Search for the cell housing the specified text and yield its [X, Y] center coordinate. 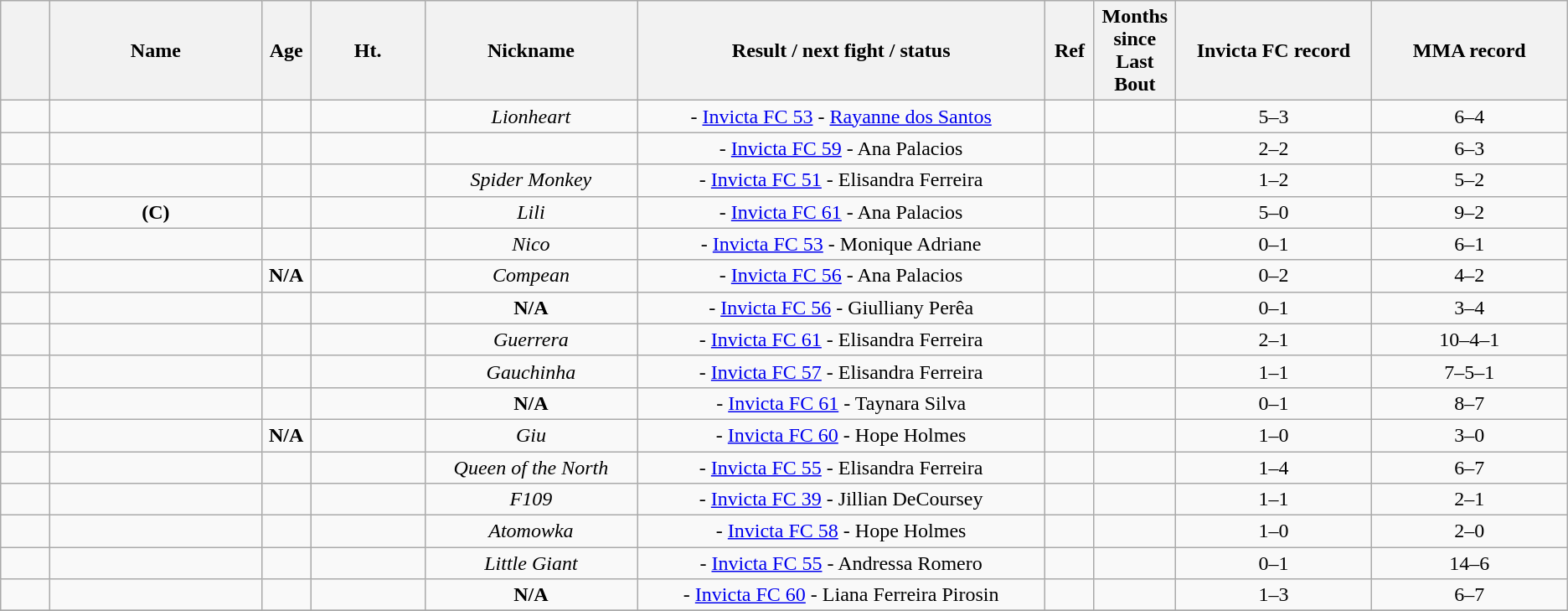
- Invicta FC 39 - Jillian DeCoursey [841, 500]
Guerrera [531, 339]
9–2 [1469, 212]
(C) [156, 212]
7–5–1 [1469, 371]
Queen of the North [531, 467]
- Invicta FC 53 - Monique Adriane [841, 244]
6–1 [1469, 244]
Giu [531, 435]
Invicta FC record [1274, 50]
- Invicta FC 58 - Hope Holmes [841, 531]
- Invicta FC 56 - Ana Palacios [841, 276]
8–7 [1469, 403]
Result / next fight / status [841, 50]
Months since Last Bout [1134, 50]
2–2 [1274, 148]
Gauchinha [531, 371]
10–4–1 [1469, 339]
5–0 [1274, 212]
- Invicta FC 60 - Hope Holmes [841, 435]
F109 [531, 500]
- Invicta FC 57 - Elisandra Ferreira [841, 371]
- Invicta FC 53 - Rayanne dos Santos [841, 117]
- Invicta FC 61 - Ana Palacios [841, 212]
3–0 [1469, 435]
5–3 [1274, 117]
- Invicta FC 55 - Elisandra Ferreira [841, 467]
Atomowka [531, 531]
3–4 [1469, 308]
6–3 [1469, 148]
1–2 [1274, 180]
Age [286, 50]
MMA record [1469, 50]
- Invicta FC 60 - Liana Ferreira Pirosin [841, 595]
Name [156, 50]
Lili [531, 212]
- Invicta FC 55 - Andressa Romero [841, 563]
- Invicta FC 61 - Elisandra Ferreira [841, 339]
- Invicta FC 59 - Ana Palacios [841, 148]
0–2 [1274, 276]
Little Giant [531, 563]
- Invicta FC 56 - Giulliany Perêa [841, 308]
5–2 [1469, 180]
- Invicta FC 61 - Taynara Silva [841, 403]
Compean [531, 276]
1–3 [1274, 595]
Nickname [531, 50]
14–6 [1469, 563]
2–0 [1469, 531]
Ht. [368, 50]
1–4 [1274, 467]
- Invicta FC 51 - Elisandra Ferreira [841, 180]
Lionheart [531, 117]
Ref [1070, 50]
6–4 [1469, 117]
Nico [531, 244]
4–2 [1469, 276]
Spider Monkey [531, 180]
